Determine the (X, Y) coordinate at the center of the cell enclosing the given text.  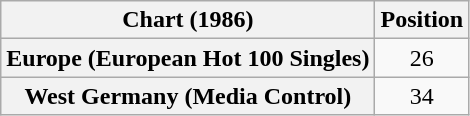
Europe (European Hot 100 Singles) (188, 58)
26 (422, 58)
34 (422, 96)
Position (422, 20)
West Germany (Media Control) (188, 96)
Chart (1986) (188, 20)
